For the text-containing cell, return its midpoint in (x, y) coordinate format. 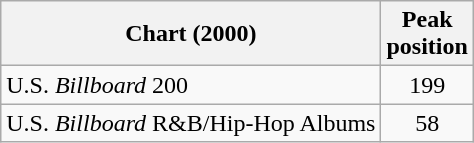
U.S. Billboard 200 (191, 85)
Peakposition (427, 34)
Chart (2000) (191, 34)
U.S. Billboard R&B/Hip-Hop Albums (191, 123)
199 (427, 85)
58 (427, 123)
